Locate the cell with the specified text and output its (x, y) center coordinate. 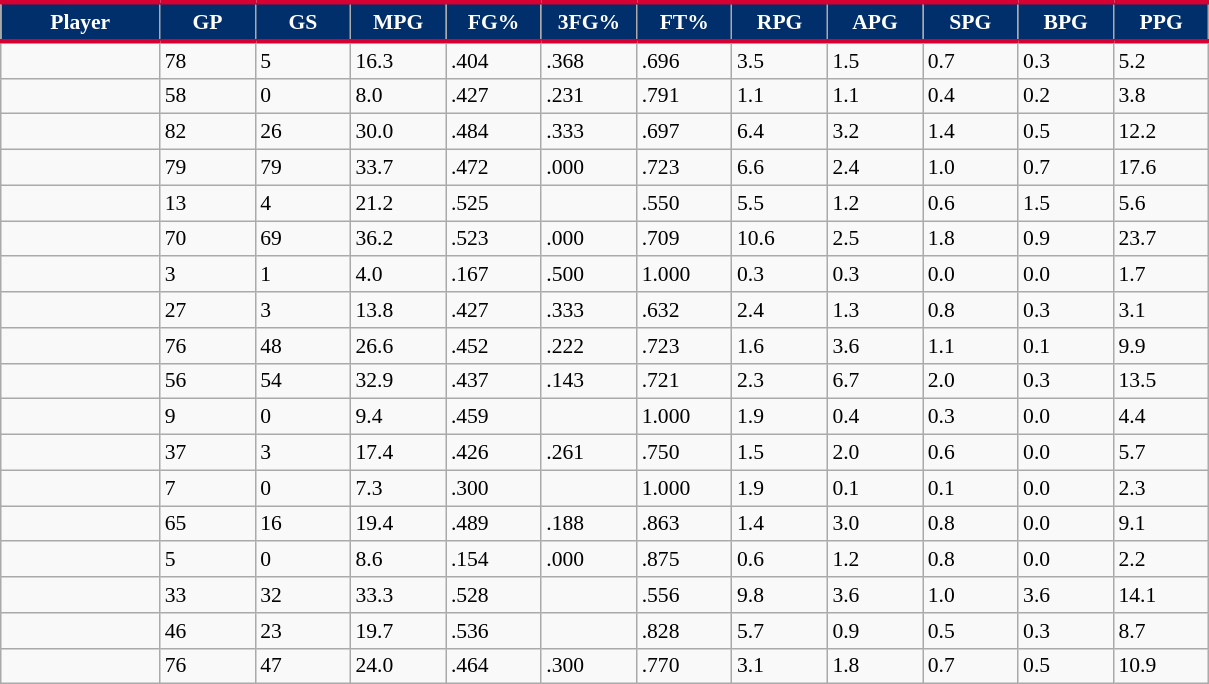
.791 (684, 96)
.632 (684, 310)
47 (302, 666)
9.9 (1161, 346)
19.7 (398, 631)
GS (302, 22)
27 (208, 310)
5.6 (1161, 203)
BPG (1066, 22)
8.7 (1161, 631)
32.9 (398, 381)
9.8 (780, 595)
17.4 (398, 453)
.750 (684, 453)
9 (208, 417)
SPG (970, 22)
2.2 (1161, 560)
.500 (588, 275)
10.9 (1161, 666)
3.8 (1161, 96)
.143 (588, 381)
.525 (494, 203)
54 (302, 381)
3.2 (874, 132)
65 (208, 524)
.472 (494, 168)
19.4 (398, 524)
26.6 (398, 346)
.709 (684, 239)
.459 (494, 417)
4 (302, 203)
32 (302, 595)
FG% (494, 22)
FT% (684, 22)
3FG% (588, 22)
30.0 (398, 132)
26 (302, 132)
4.0 (398, 275)
6.4 (780, 132)
.464 (494, 666)
9.4 (398, 417)
.154 (494, 560)
GP (208, 22)
.231 (588, 96)
56 (208, 381)
.863 (684, 524)
58 (208, 96)
16.3 (398, 60)
.770 (684, 666)
33.3 (398, 595)
7.3 (398, 488)
.523 (494, 239)
13 (208, 203)
.222 (588, 346)
16 (302, 524)
.426 (494, 453)
13.8 (398, 310)
.404 (494, 60)
13.5 (1161, 381)
23 (302, 631)
8.6 (398, 560)
.697 (684, 132)
78 (208, 60)
.188 (588, 524)
APG (874, 22)
.452 (494, 346)
6.7 (874, 381)
PPG (1161, 22)
.437 (494, 381)
6.6 (780, 168)
1.6 (780, 346)
5.2 (1161, 60)
1 (302, 275)
69 (302, 239)
7 (208, 488)
.828 (684, 631)
.484 (494, 132)
17.6 (1161, 168)
21.2 (398, 203)
37 (208, 453)
46 (208, 631)
5.5 (780, 203)
3.0 (874, 524)
36.2 (398, 239)
70 (208, 239)
MPG (398, 22)
3.5 (780, 60)
33 (208, 595)
14.1 (1161, 595)
0.2 (1066, 96)
23.7 (1161, 239)
1.3 (874, 310)
.489 (494, 524)
Player (80, 22)
RPG (780, 22)
.167 (494, 275)
.875 (684, 560)
9.1 (1161, 524)
.556 (684, 595)
.696 (684, 60)
.721 (684, 381)
33.7 (398, 168)
.261 (588, 453)
4.4 (1161, 417)
.550 (684, 203)
12.2 (1161, 132)
2.5 (874, 239)
10.6 (780, 239)
24.0 (398, 666)
.368 (588, 60)
1.7 (1161, 275)
.528 (494, 595)
82 (208, 132)
48 (302, 346)
.536 (494, 631)
8.0 (398, 96)
